From the cell containing the given text, extract its center point as (X, Y) coordinate. 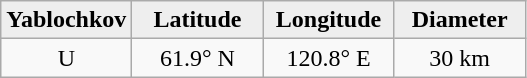
Latitude (198, 20)
Yablochkov (66, 20)
Longitude (328, 20)
61.9° N (198, 58)
Diameter (460, 20)
120.8° E (328, 58)
U (66, 58)
30 km (460, 58)
